Detect which cell encompasses the target text, then output its (X, Y) center coordinate. 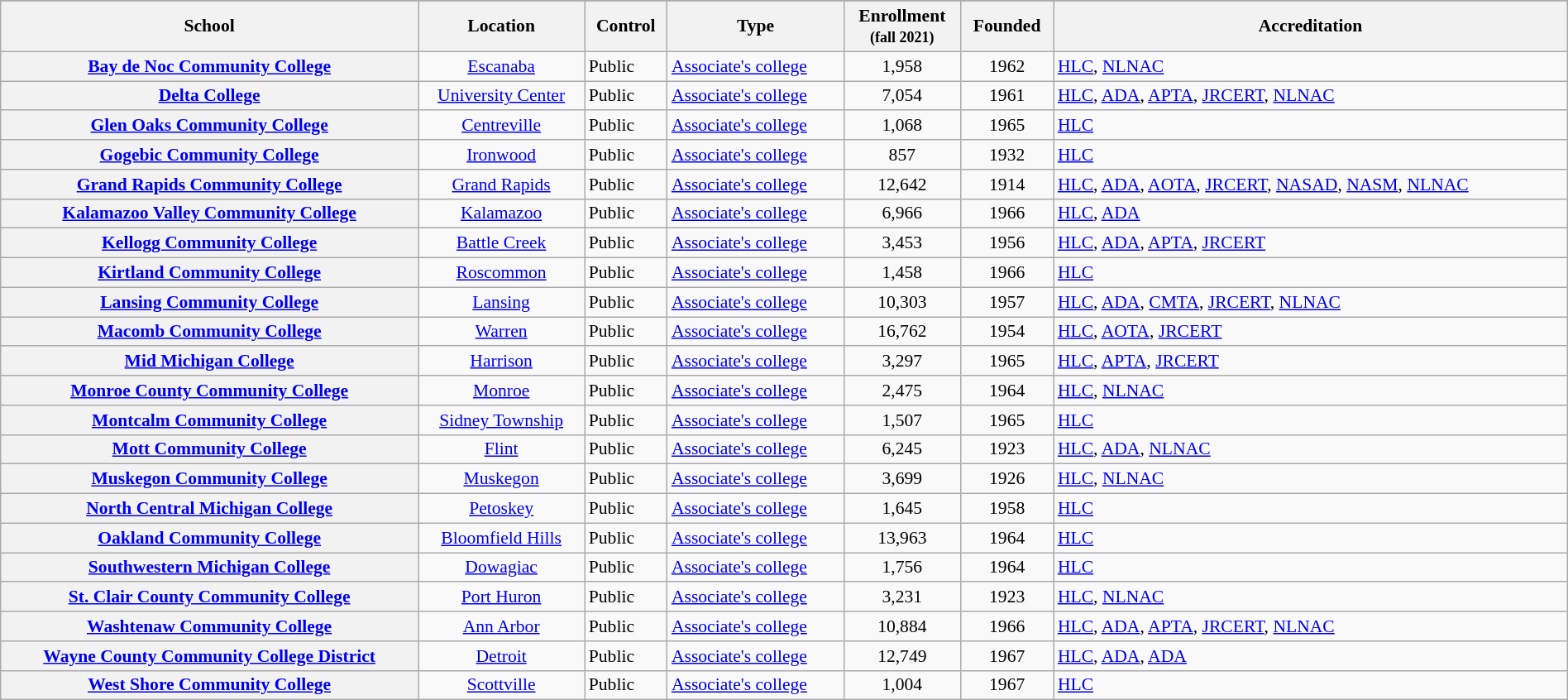
16,762 (901, 332)
Kellogg Community College (210, 243)
Washtenaw Community College (210, 626)
1954 (1006, 332)
Wayne County Community College District (210, 656)
1,068 (901, 126)
1,458 (901, 273)
Grand Rapids Community College (210, 185)
Ironwood (501, 155)
1926 (1006, 479)
Montcalm Community College (210, 420)
3,231 (901, 597)
Kirtland Community College (210, 273)
Centreville (501, 126)
Type (756, 26)
Scottville (501, 685)
HLC, ADA, NLNAC (1310, 449)
HLC, APTA, JRCERT (1310, 362)
Lansing (501, 302)
Kalamazoo Valley Community College (210, 213)
Muskegon Community College (210, 479)
3,297 (901, 362)
Escanaba (501, 66)
1,958 (901, 66)
6,245 (901, 449)
Battle Creek (501, 243)
6,966 (901, 213)
North Central Michigan College (210, 509)
1961 (1006, 96)
3,699 (901, 479)
Delta College (210, 96)
3,453 (901, 243)
1957 (1006, 302)
HLC, ADA, CMTA, JRCERT, NLNAC (1310, 302)
Monroe (501, 391)
Detroit (501, 656)
Mott Community College (210, 449)
Warren (501, 332)
Port Huron (501, 597)
HLC, ADA, APTA, JRCERT (1310, 243)
West Shore Community College (210, 685)
857 (901, 155)
Bloomfield Hills (501, 538)
Monroe County Community College (210, 391)
1,004 (901, 685)
Glen Oaks Community College (210, 126)
1956 (1006, 243)
Gogebic Community College (210, 155)
HLC, ADA, ADA (1310, 656)
University Center (501, 96)
10,884 (901, 626)
Petoskey (501, 509)
HLC, ADA (1310, 213)
Accreditation (1310, 26)
7,054 (901, 96)
Roscommon (501, 273)
1932 (1006, 155)
Grand Rapids (501, 185)
2,475 (901, 391)
St. Clair County Community College (210, 597)
Mid Michigan College (210, 362)
Harrison (501, 362)
12,749 (901, 656)
Location (501, 26)
1914 (1006, 185)
1958 (1006, 509)
Southwestern Michigan College (210, 568)
12,642 (901, 185)
Founded (1006, 26)
1,645 (901, 509)
Ann Arbor (501, 626)
1,756 (901, 568)
Sidney Township (501, 420)
School (210, 26)
13,963 (901, 538)
Macomb Community College (210, 332)
Control (626, 26)
1,507 (901, 420)
Oakland Community College (210, 538)
Flint (501, 449)
Kalamazoo (501, 213)
1962 (1006, 66)
Bay de Noc Community College (210, 66)
Muskegon (501, 479)
HLC, AOTA, JRCERT (1310, 332)
Enrollment(fall 2021) (901, 26)
HLC, ADA, AOTA, JRCERT, NASAD, NASM, NLNAC (1310, 185)
Lansing Community College (210, 302)
10,303 (901, 302)
Dowagiac (501, 568)
